Provide the (x, y) coordinate of the cell's center where the given text is located.  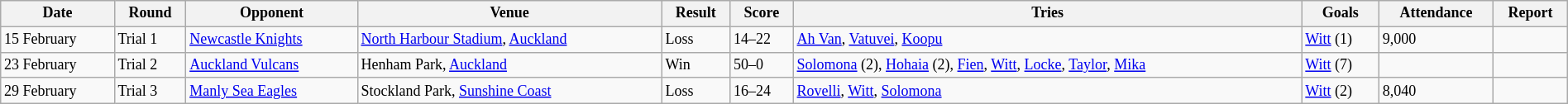
14–22 (762, 40)
Solomona (2), Hohaia (2), Fien, Witt, Locke, Taylor, Mika (1047, 64)
Score (762, 13)
9,000 (1436, 40)
Result (696, 13)
Trial 3 (151, 91)
Newcastle Knights (271, 40)
23 February (58, 64)
Rovelli, Witt, Solomona (1047, 91)
Date (58, 13)
Trial 2 (151, 64)
50–0 (762, 64)
Auckland Vulcans (271, 64)
Report (1531, 13)
8,040 (1436, 91)
15 February (58, 40)
16–24 (762, 91)
North Harbour Stadium, Auckland (509, 40)
29 February (58, 91)
Attendance (1436, 13)
Ah Van, Vatuvei, Koopu (1047, 40)
Witt (1) (1340, 40)
Opponent (271, 13)
Tries (1047, 13)
Manly Sea Eagles (271, 91)
Witt (2) (1340, 91)
Stockland Park, Sunshine Coast (509, 91)
Goals (1340, 13)
Witt (7) (1340, 64)
Round (151, 13)
Win (696, 64)
Henham Park, Auckland (509, 64)
Trial 1 (151, 40)
Venue (509, 13)
